Locate the cell with the specified text and output its (X, Y) center coordinate. 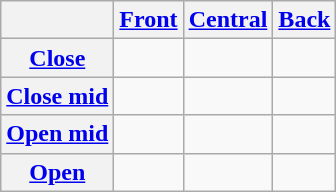
Close mid (58, 96)
Front (148, 20)
Close (58, 58)
Open mid (58, 134)
Back (304, 20)
Central (228, 20)
Open (58, 172)
